Pinpoint the cell where the given text exists, returning its (x, y) midpoint coordinate. 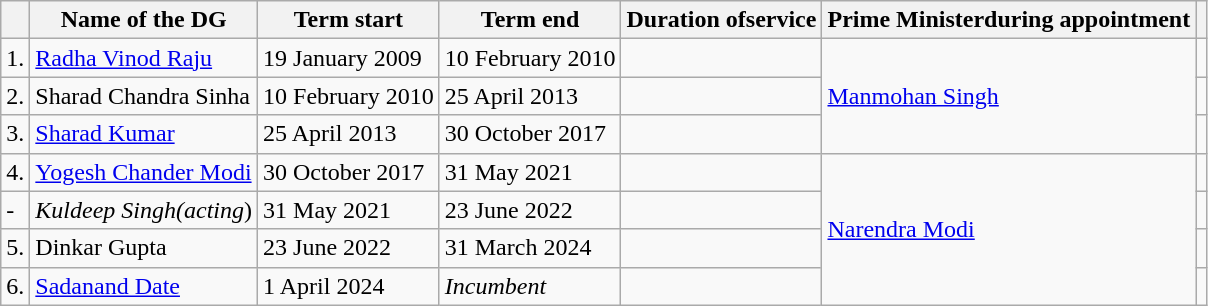
Dinkar Gupta (144, 248)
Prime Ministerduring appointment (1009, 20)
Sadanand Date (144, 286)
Sharad Chandra Sinha (144, 96)
Term end (530, 20)
Sharad Kumar (144, 134)
Manmohan Singh (1009, 96)
Incumbent (530, 286)
6. (16, 286)
Name of the DG (144, 20)
2. (16, 96)
Duration ofservice (722, 20)
- (16, 210)
19 January 2009 (349, 58)
Yogesh Chander Modi (144, 172)
Narendra Modi (1009, 229)
31 March 2024 (530, 248)
1 April 2024 (349, 286)
Kuldeep Singh(acting) (144, 210)
5. (16, 248)
1. (16, 58)
4. (16, 172)
Term start (349, 20)
3. (16, 134)
Radha Vinod Raju (144, 58)
